Determine the (X, Y) coordinate at the center of the cell enclosing the given text.  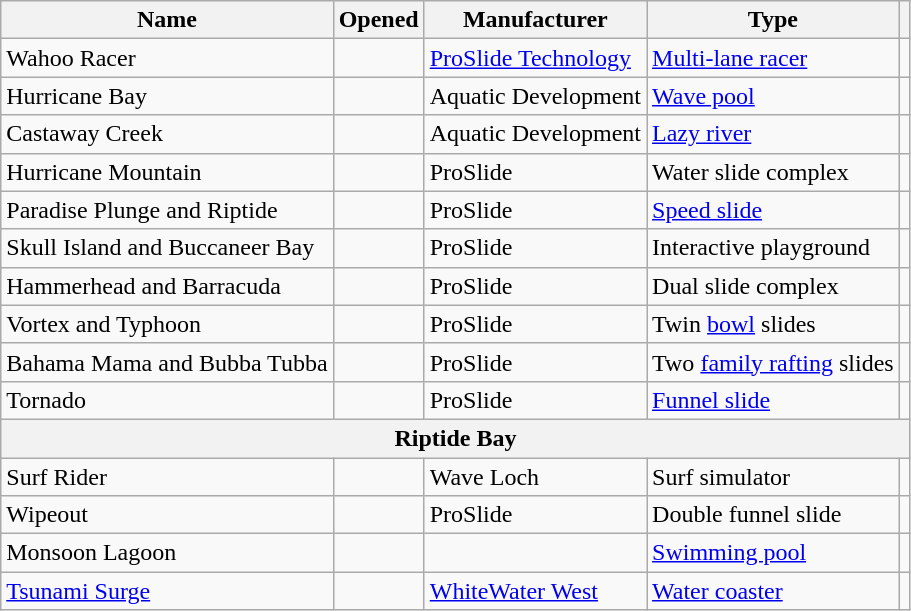
Water slide complex (774, 172)
Paradise Plunge and Riptide (167, 210)
Funnel slide (774, 400)
Multi-lane racer (774, 58)
WhiteWater West (535, 591)
Wipeout (167, 515)
Tornado (167, 400)
Bahama Mama and Bubba Tubba (167, 362)
Monsoon Lagoon (167, 553)
Tsunami Surge (167, 591)
Vortex and Typhoon (167, 324)
Riptide Bay (456, 438)
Lazy river (774, 134)
Surf Rider (167, 477)
ProSlide Technology (535, 58)
Dual slide complex (774, 286)
Swimming pool (774, 553)
Hurricane Mountain (167, 172)
Wave Loch (535, 477)
Double funnel slide (774, 515)
Interactive playground (774, 248)
Hurricane Bay (167, 96)
Two family rafting slides (774, 362)
Castaway Creek (167, 134)
Wave pool (774, 96)
Opened (378, 20)
Type (774, 20)
Hammerhead and Barracuda (167, 286)
Surf simulator (774, 477)
Wahoo Racer (167, 58)
Name (167, 20)
Water coaster (774, 591)
Manufacturer (535, 20)
Skull Island and Buccaneer Bay (167, 248)
Twin bowl slides (774, 324)
Speed slide (774, 210)
